Scan for the cell matching the given text and deliver its (X, Y) coordinate at center. 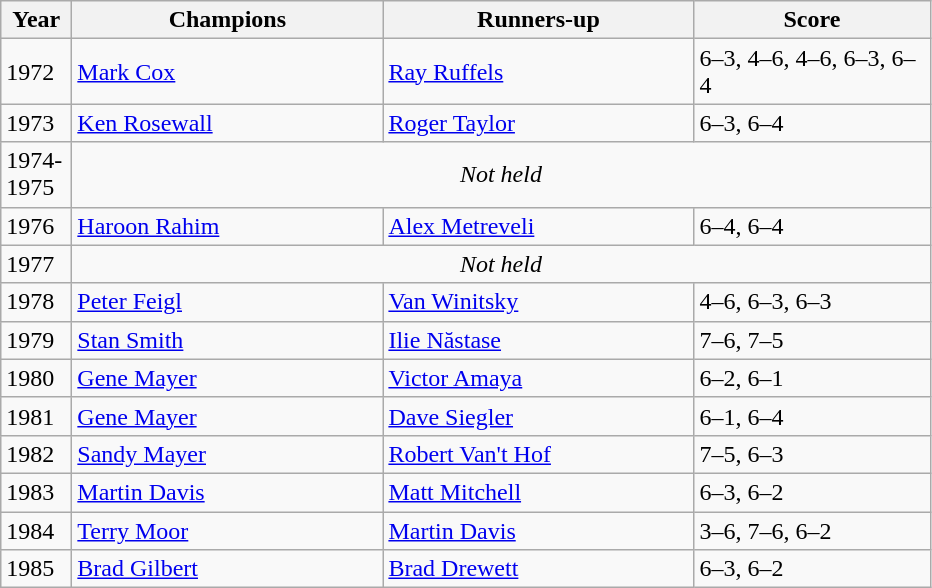
Terry Moor (228, 531)
1976 (36, 226)
7–5, 6–3 (812, 454)
Runners-up (538, 20)
Alex Metreveli (538, 226)
1985 (36, 569)
3–6, 7–6, 6–2 (812, 531)
1978 (36, 302)
Stan Smith (228, 340)
1980 (36, 378)
6–3, 4–6, 4–6, 6–3, 6–4 (812, 72)
Matt Mitchell (538, 492)
Roger Taylor (538, 123)
Year (36, 20)
Haroon Rahim (228, 226)
Ilie Năstase (538, 340)
1981 (36, 416)
6–1, 6–4 (812, 416)
Sandy Mayer (228, 454)
1972 (36, 72)
Van Winitsky (538, 302)
7–6, 7–5 (812, 340)
4–6, 6–3, 6–3 (812, 302)
Brad Drewett (538, 569)
Victor Amaya (538, 378)
1977 (36, 264)
Mark Cox (228, 72)
6–3, 6–4 (812, 123)
6–4, 6–4 (812, 226)
1973 (36, 123)
Peter Feigl (228, 302)
1979 (36, 340)
Champions (228, 20)
Score (812, 20)
1974-1975 (36, 174)
Dave Siegler (538, 416)
Brad Gilbert (228, 569)
Ray Ruffels (538, 72)
1982 (36, 454)
1983 (36, 492)
Robert Van't Hof (538, 454)
6–2, 6–1 (812, 378)
1984 (36, 531)
Ken Rosewall (228, 123)
